Pinpoint the cell where the given text exists, returning its (x, y) midpoint coordinate. 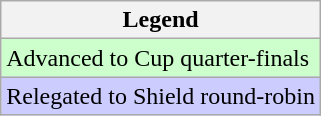
Legend (161, 20)
Advanced to Cup quarter-finals (161, 58)
Relegated to Shield round-robin (161, 96)
